Detect which cell encompasses the target text, then output its [x, y] center coordinate. 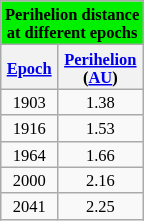
1.38 [100, 102]
1916 [30, 128]
Epoch [30, 67]
Perihelion(AU) [100, 67]
2.16 [100, 180]
2041 [30, 206]
1.66 [100, 154]
1964 [30, 154]
2000 [30, 180]
1.53 [100, 128]
1903 [30, 102]
2.25 [100, 206]
Perihelion distanceat different epochs [72, 23]
